From the cell containing the given text, extract its center point as [X, Y] coordinate. 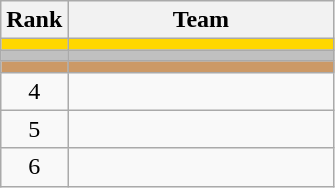
5 [34, 129]
Rank [34, 20]
4 [34, 91]
6 [34, 167]
Team [201, 20]
